From the cell containing the given text, extract its center point as (X, Y) coordinate. 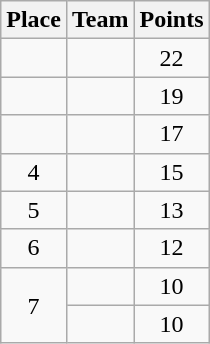
19 (172, 96)
6 (34, 248)
17 (172, 134)
15 (172, 172)
Team (100, 20)
12 (172, 248)
Place (34, 20)
4 (34, 172)
13 (172, 210)
22 (172, 58)
Points (172, 20)
7 (34, 305)
5 (34, 210)
